Output the [x, y] coordinate of the center of the cell containing the given text.  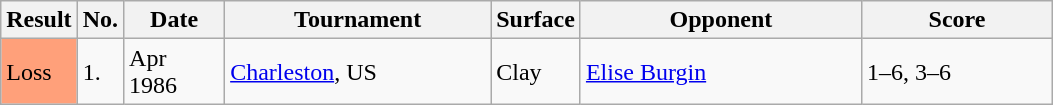
Charleston, US [358, 72]
Score [956, 20]
Tournament [358, 20]
1–6, 3–6 [956, 72]
Result [39, 20]
Loss [39, 72]
Clay [536, 72]
Surface [536, 20]
Date [174, 20]
1. [100, 72]
Apr 1986 [174, 72]
No. [100, 20]
Elise Burgin [720, 72]
Opponent [720, 20]
